Capture the cell that displays the provided text and extract its (x, y) central coordinate. 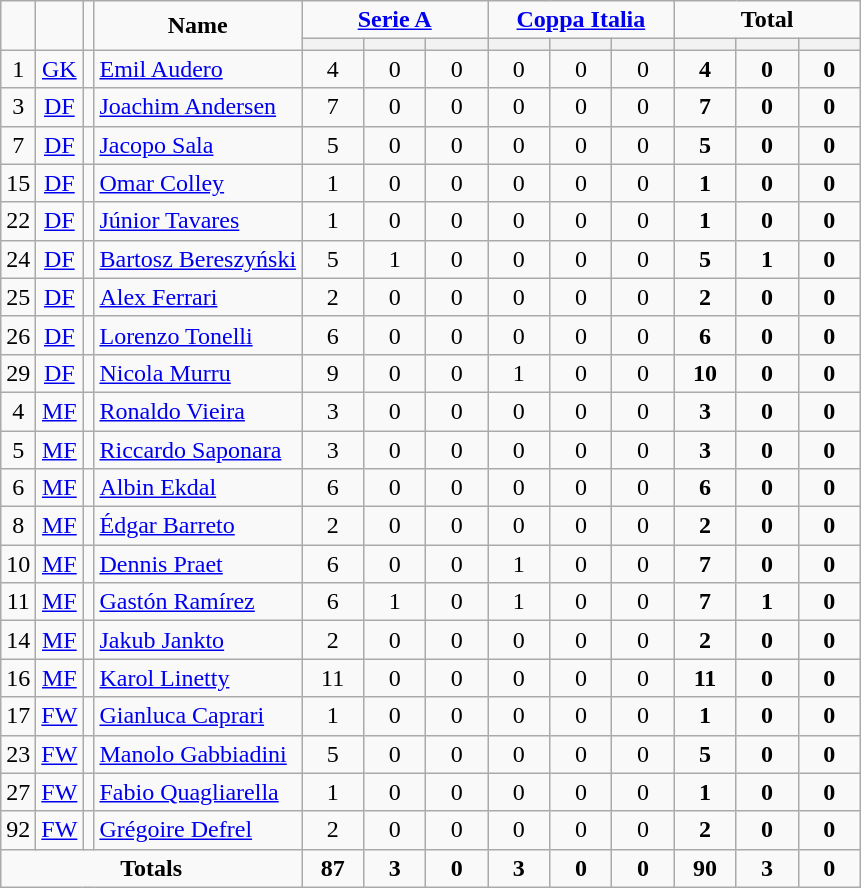
16 (18, 678)
Albin Ekdal (198, 488)
Emil Audero (198, 69)
27 (18, 792)
8 (18, 526)
Dennis Praet (198, 564)
29 (18, 373)
92 (18, 830)
Nicola Murru (198, 373)
Jakub Jankto (198, 640)
Name (198, 26)
GK (60, 69)
Ronaldo Vieira (198, 411)
Alex Ferrari (198, 297)
Jacopo Sala (198, 145)
Gastón Ramírez (198, 602)
Serie A (395, 20)
Karol Linetty (198, 678)
Júnior Tavares (198, 221)
Lorenzo Tonelli (198, 335)
Joachim Andersen (198, 107)
14 (18, 640)
Riccardo Saponara (198, 449)
90 (705, 868)
26 (18, 335)
Gianluca Caprari (198, 716)
25 (18, 297)
23 (18, 754)
Grégoire Defrel (198, 830)
22 (18, 221)
Total (767, 20)
9 (333, 373)
24 (18, 259)
Édgar Barreto (198, 526)
15 (18, 183)
17 (18, 716)
Fabio Quagliarella (198, 792)
Omar Colley (198, 183)
87 (333, 868)
Manolo Gabbiadini (198, 754)
Coppa Italia (581, 20)
Bartosz Bereszyński (198, 259)
Totals (152, 868)
